Determine the (x, y) coordinate at the center of the cell enclosing the given text.  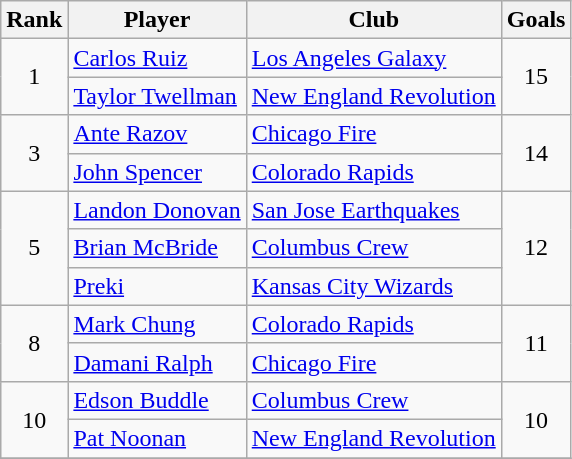
12 (536, 248)
San Jose Earthquakes (374, 210)
Player (157, 20)
Pat Noonan (157, 438)
Brian McBride (157, 248)
Club (374, 20)
15 (536, 77)
14 (536, 153)
Kansas City Wizards (374, 286)
Rank (34, 20)
Mark Chung (157, 324)
3 (34, 153)
Carlos Ruiz (157, 58)
John Spencer (157, 172)
11 (536, 343)
Landon Donovan (157, 210)
Edson Buddle (157, 400)
Goals (536, 20)
Taylor Twellman (157, 96)
Damani Ralph (157, 362)
Los Angeles Galaxy (374, 58)
1 (34, 77)
5 (34, 248)
Ante Razov (157, 134)
8 (34, 343)
Preki (157, 286)
